Identify which cell holds the provided text, then report its (X, Y) central coordinate. 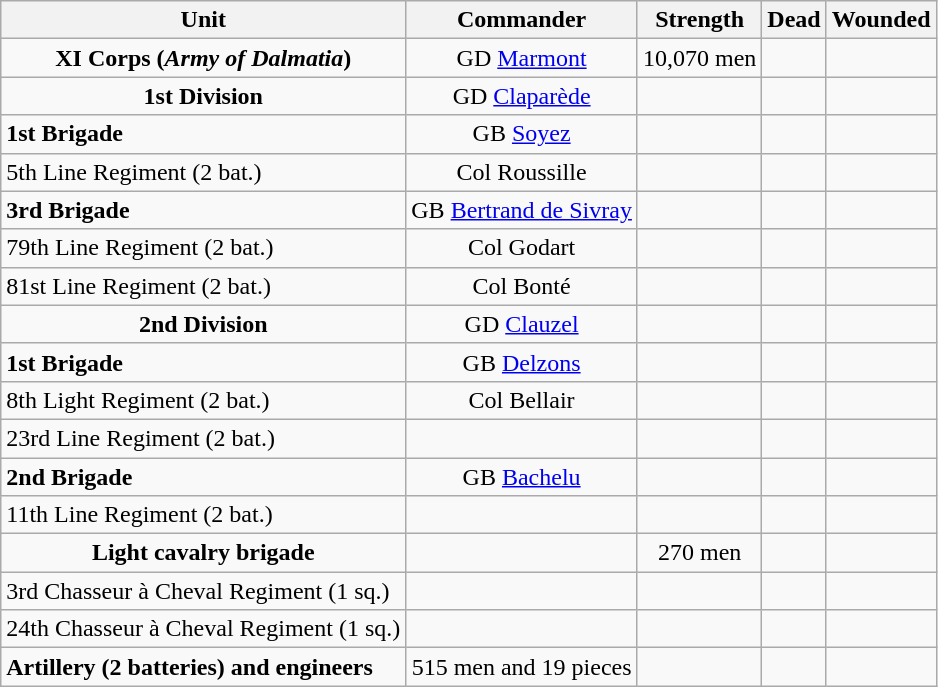
Col Bonté (522, 286)
Col Godart (522, 248)
2nd Brigade (204, 477)
8th Light Regiment (2 bat.) (204, 400)
Light cavalry brigade (204, 553)
24th Chasseur à Cheval Regiment (1 sq.) (204, 629)
Col Roussille (522, 172)
79th Line Regiment (2 bat.) (204, 248)
Wounded (881, 20)
XI Corps (Army of Dalmatia) (204, 58)
10,070 men (699, 58)
5th Line Regiment (2 bat.) (204, 172)
23rd Line Regiment (2 bat.) (204, 438)
Unit (204, 20)
Dead (794, 20)
GD Claparède (522, 96)
GD Clauzel (522, 324)
Col Bellair (522, 400)
GB Delzons (522, 362)
GD Marmont (522, 58)
Strength (699, 20)
1st Division (204, 96)
Artillery (2 batteries) and engineers (204, 667)
GB Bertrand de Sivray (522, 210)
515 men and 19 pieces (522, 667)
GB Bachelu (522, 477)
Commander (522, 20)
270 men (699, 553)
11th Line Regiment (2 bat.) (204, 515)
3rd Chasseur à Cheval Regiment (1 sq.) (204, 591)
2nd Division (204, 324)
3rd Brigade (204, 210)
GB Soyez (522, 134)
81st Line Regiment (2 bat.) (204, 286)
